Identify which cell holds the provided text, then report its [X, Y] central coordinate. 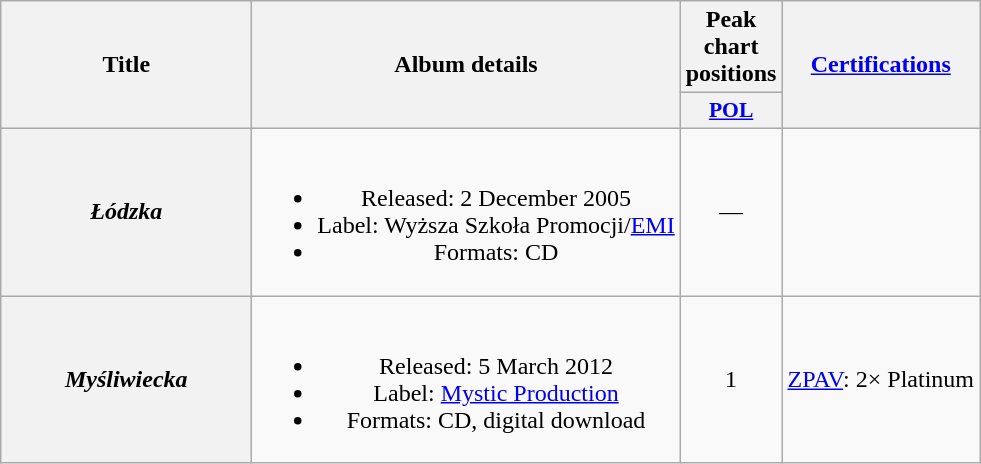
Released: 5 March 2012Label: Mystic ProductionFormats: CD, digital download [466, 380]
Myśliwiecka [126, 380]
Released: 2 December 2005Label: Wyższa Szkoła Promocji/EMIFormats: CD [466, 212]
Łódzka [126, 212]
Title [126, 65]
POL [731, 111]
Certifications [881, 65]
Peak chart positions [731, 47]
Album details [466, 65]
— [731, 212]
1 [731, 380]
ZPAV: 2× Platinum [881, 380]
